Identify which cell holds the provided text, then report its (x, y) central coordinate. 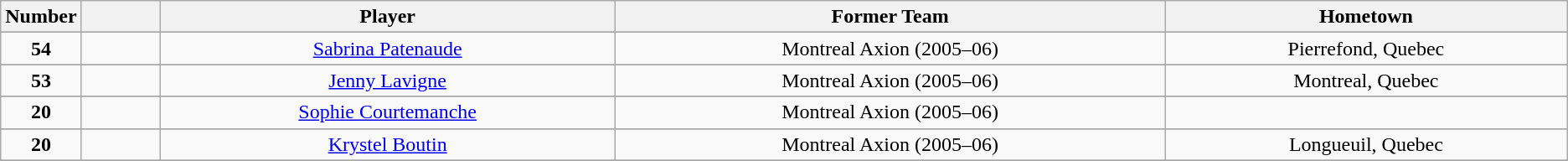
Sophie Courtemanche (388, 112)
54 (41, 49)
Pierrefond, Quebec (1367, 49)
Montreal, Quebec (1367, 80)
Hometown (1367, 17)
53 (41, 80)
Krystel Boutin (388, 144)
Sabrina Patenaude (388, 49)
Jenny Lavigne (388, 80)
Longueuil, Quebec (1367, 144)
Player (388, 17)
Former Team (890, 17)
Number (41, 17)
